Capture the cell that displays the provided text and extract its (X, Y) central coordinate. 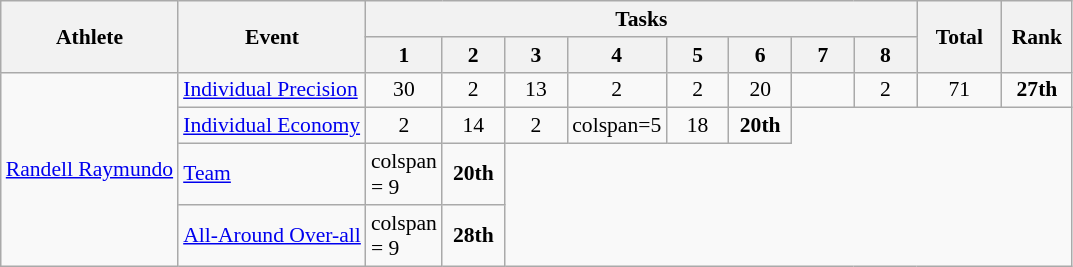
Total (960, 36)
30 (404, 90)
1 (404, 55)
20 (760, 90)
7 (824, 55)
8 (886, 55)
Team (272, 174)
14 (474, 126)
5 (698, 55)
Individual Economy (272, 126)
Athlete (90, 36)
3 (536, 55)
colspan=5 (616, 126)
28th (474, 236)
Individual Precision (272, 90)
Tasks (642, 19)
6 (760, 55)
4 (616, 55)
71 (960, 90)
All-Around Over-all (272, 236)
Rank (1037, 36)
Randell Raymundo (90, 169)
18 (698, 126)
Event (272, 36)
27th (1037, 90)
13 (536, 90)
